Detect which cell encompasses the target text, then output its (x, y) center coordinate. 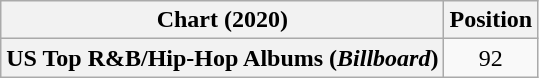
92 (491, 58)
Position (491, 20)
US Top R&B/Hip-Hop Albums (Billboard) (222, 58)
Chart (2020) (222, 20)
